Extract the [X, Y] coordinate from the center of the cell holding the provided text.  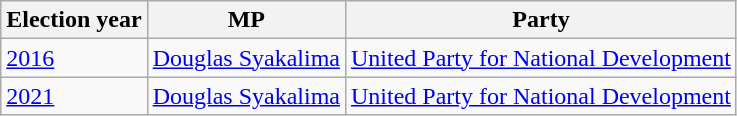
Election year [74, 20]
MP [246, 20]
2016 [74, 58]
2021 [74, 96]
Party [540, 20]
